Identify which cell holds the provided text, then report its [x, y] central coordinate. 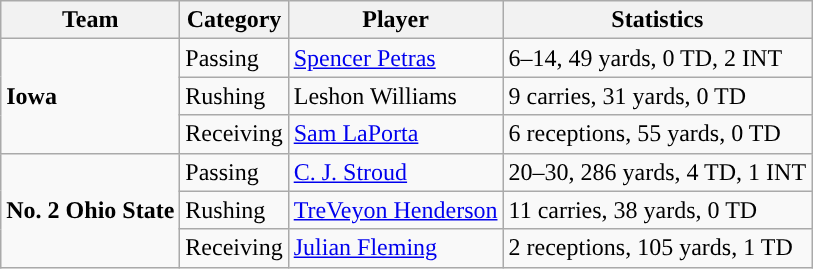
Julian Fleming [396, 248]
20–30, 286 yards, 4 TD, 1 INT [658, 172]
Spencer Petras [396, 58]
9 carries, 31 yards, 0 TD [658, 96]
11 carries, 38 yards, 0 TD [658, 210]
Sam LaPorta [396, 134]
2 receptions, 105 yards, 1 TD [658, 248]
Team [90, 20]
Leshon Williams [396, 96]
TreVeyon Henderson [396, 210]
Category [234, 20]
6–14, 49 yards, 0 TD, 2 INT [658, 58]
Iowa [90, 96]
C. J. Stroud [396, 172]
No. 2 Ohio State [90, 210]
6 receptions, 55 yards, 0 TD [658, 134]
Statistics [658, 20]
Player [396, 20]
